Output the [x, y] coordinate of the center of the cell containing the given text.  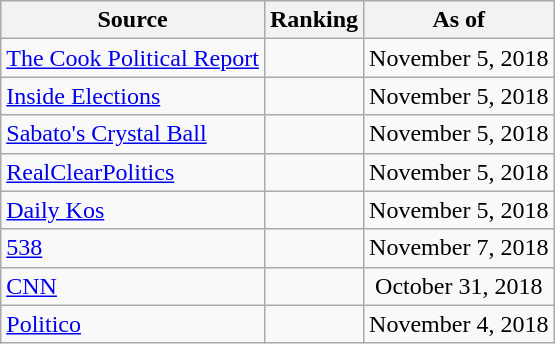
Source [133, 20]
Daily Kos [133, 210]
November 4, 2018 [459, 324]
November 7, 2018 [459, 248]
Inside Elections [133, 96]
As of [459, 20]
CNN [133, 286]
Politico [133, 324]
Sabato's Crystal Ball [133, 134]
RealClearPolitics [133, 172]
The Cook Political Report [133, 58]
538 [133, 248]
Ranking [314, 20]
October 31, 2018 [459, 286]
